Identify which cell holds the provided text, then report its (x, y) central coordinate. 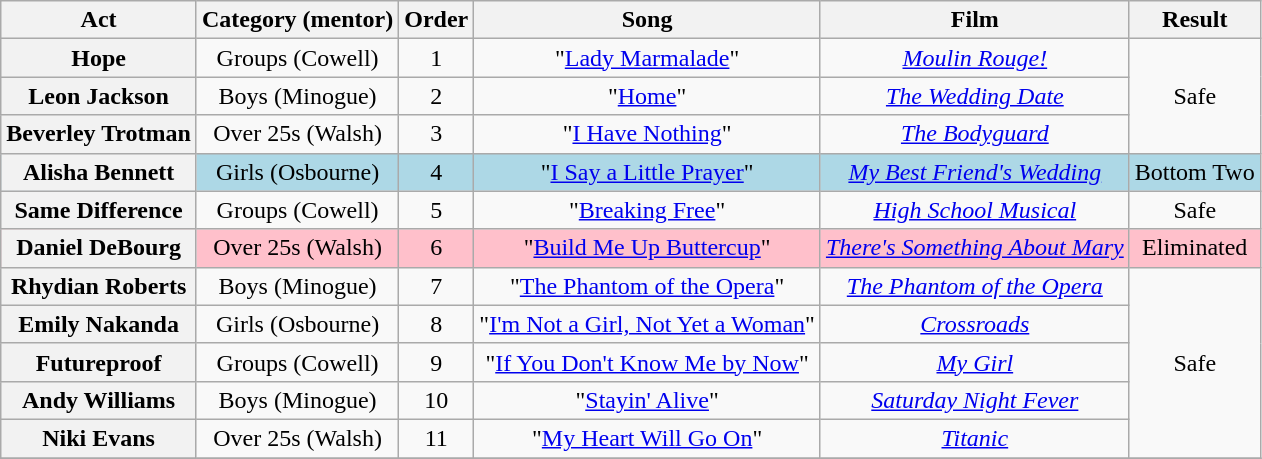
High School Musical (974, 210)
"I'm Not a Girl, Not Yet a Woman" (648, 324)
11 (436, 438)
Crossroads (974, 324)
5 (436, 210)
"I Have Nothing" (648, 134)
10 (436, 400)
Order (436, 20)
4 (436, 172)
Eliminated (1194, 248)
"I Say a Little Prayer" (648, 172)
"Build Me Up Buttercup" (648, 248)
Emily Nakanda (99, 324)
2 (436, 96)
"If You Don't Know Me by Now" (648, 362)
Futureproof (99, 362)
9 (436, 362)
The Bodyguard (974, 134)
1 (436, 58)
My Girl (974, 362)
Bottom Two (1194, 172)
"Home" (648, 96)
8 (436, 324)
"Stayin' Alive" (648, 400)
Hope (99, 58)
"Lady Marmalade" (648, 58)
The Wedding Date (974, 96)
Film (974, 20)
The Phantom of the Opera (974, 286)
There's Something About Mary (974, 248)
Beverley Trotman (99, 134)
"The Phantom of the Opera" (648, 286)
Moulin Rouge! (974, 58)
Alisha Bennett (99, 172)
Category (mentor) (297, 20)
"Breaking Free" (648, 210)
Result (1194, 20)
3 (436, 134)
My Best Friend's Wedding (974, 172)
"My Heart Will Go On" (648, 438)
Song (648, 20)
Saturday Night Fever (974, 400)
Rhydian Roberts (99, 286)
7 (436, 286)
Titanic (974, 438)
Andy Williams (99, 400)
Same Difference (99, 210)
Leon Jackson (99, 96)
Daniel DeBourg (99, 248)
Act (99, 20)
Niki Evans (99, 438)
6 (436, 248)
